Return the (x, y) coordinate for the center point of the cell that contains the specified text.  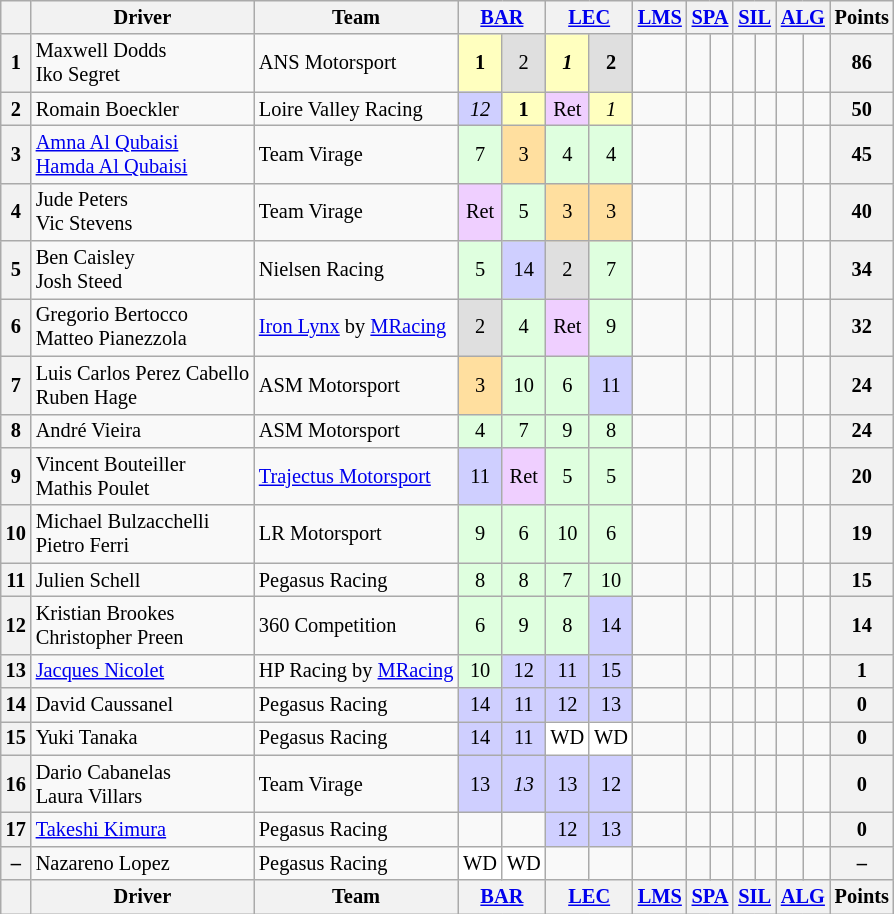
Jude Peters Vic Stevens (142, 212)
Trajectus Motorsport (356, 476)
Dario Cabanelas Laura Villars (142, 784)
Yuki Tanaka (142, 738)
Loire Valley Racing (356, 109)
20 (862, 476)
Iron Lynx by MRacing (356, 327)
ANS Motorsport (356, 63)
HP Racing by MRacing (356, 671)
Gregorio Bertocco Matteo Pianezzola (142, 327)
Michael Bulzacchelli Pietro Ferri (142, 534)
Julien Schell (142, 580)
André Vieira (142, 431)
34 (862, 270)
360 Competition (356, 625)
Romain Boeckler (142, 109)
Maxwell Dodds Iko Segret (142, 63)
Nazareno Lopez (142, 863)
40 (862, 212)
Ben Caisley Josh Steed (142, 270)
45 (862, 154)
David Caussanel (142, 705)
19 (862, 534)
Takeshi Kimura (142, 829)
Jacques Nicolet (142, 671)
Vincent Bouteiller Mathis Poulet (142, 476)
Luis Carlos Perez Cabello Ruben Hage (142, 385)
86 (862, 63)
17 (16, 829)
16 (16, 784)
32 (862, 327)
50 (862, 109)
LR Motorsport (356, 534)
Nielsen Racing (356, 270)
Amna Al Qubaisi Hamda Al Qubaisi (142, 154)
Kristian Brookes Christopher Preen (142, 625)
